Capture the cell that displays the provided text and extract its (x, y) central coordinate. 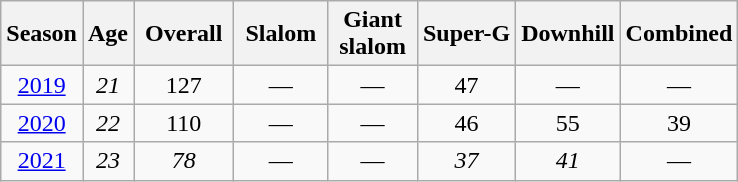
78 (184, 161)
Giant slalom (373, 34)
23 (108, 161)
127 (184, 85)
Downhill (568, 34)
46 (466, 123)
22 (108, 123)
47 (466, 85)
2021 (42, 161)
37 (466, 161)
Slalom (281, 34)
Super-G (466, 34)
2020 (42, 123)
39 (679, 123)
55 (568, 123)
110 (184, 123)
Season (42, 34)
41 (568, 161)
2019 (42, 85)
Combined (679, 34)
Overall (184, 34)
21 (108, 85)
Age (108, 34)
